Extract the (X, Y) coordinate from the center of the cell holding the provided text.  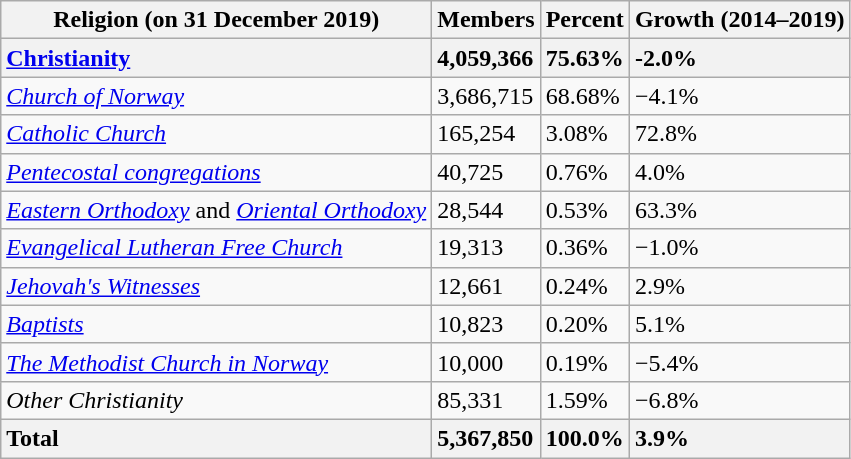
Other Christianity (216, 400)
4,059,366 (486, 58)
0.24% (584, 286)
3.08% (584, 134)
165,254 (486, 134)
0.20% (584, 324)
Catholic Church (216, 134)
19,313 (486, 248)
0.76% (584, 172)
28,544 (486, 210)
4.0% (740, 172)
Members (486, 20)
5.1% (740, 324)
85,331 (486, 400)
Total (216, 438)
0.19% (584, 362)
The Methodist Church in Norway (216, 362)
Christianity (216, 58)
Baptists (216, 324)
-2.0% (740, 58)
Jehovah's Witnesses (216, 286)
Eastern Orthodoxy and Oriental Orthodoxy (216, 210)
Percent (584, 20)
0.53% (584, 210)
72.8% (740, 134)
40,725 (486, 172)
Evangelical Lutheran Free Church (216, 248)
75.63% (584, 58)
−1.0% (740, 248)
100.0% (584, 438)
10,823 (486, 324)
Growth (2014–2019) (740, 20)
63.3% (740, 210)
10,000 (486, 362)
Religion (on 31 December 2019) (216, 20)
1.59% (584, 400)
3.9% (740, 438)
12,661 (486, 286)
3,686,715 (486, 96)
−4.1% (740, 96)
68.68% (584, 96)
−5.4% (740, 362)
−6.8% (740, 400)
0.36% (584, 248)
Church of Norway (216, 96)
5,367,850 (486, 438)
Pentecostal congregations (216, 172)
2.9% (740, 286)
